Capture the cell that displays the provided text and extract its [x, y] central coordinate. 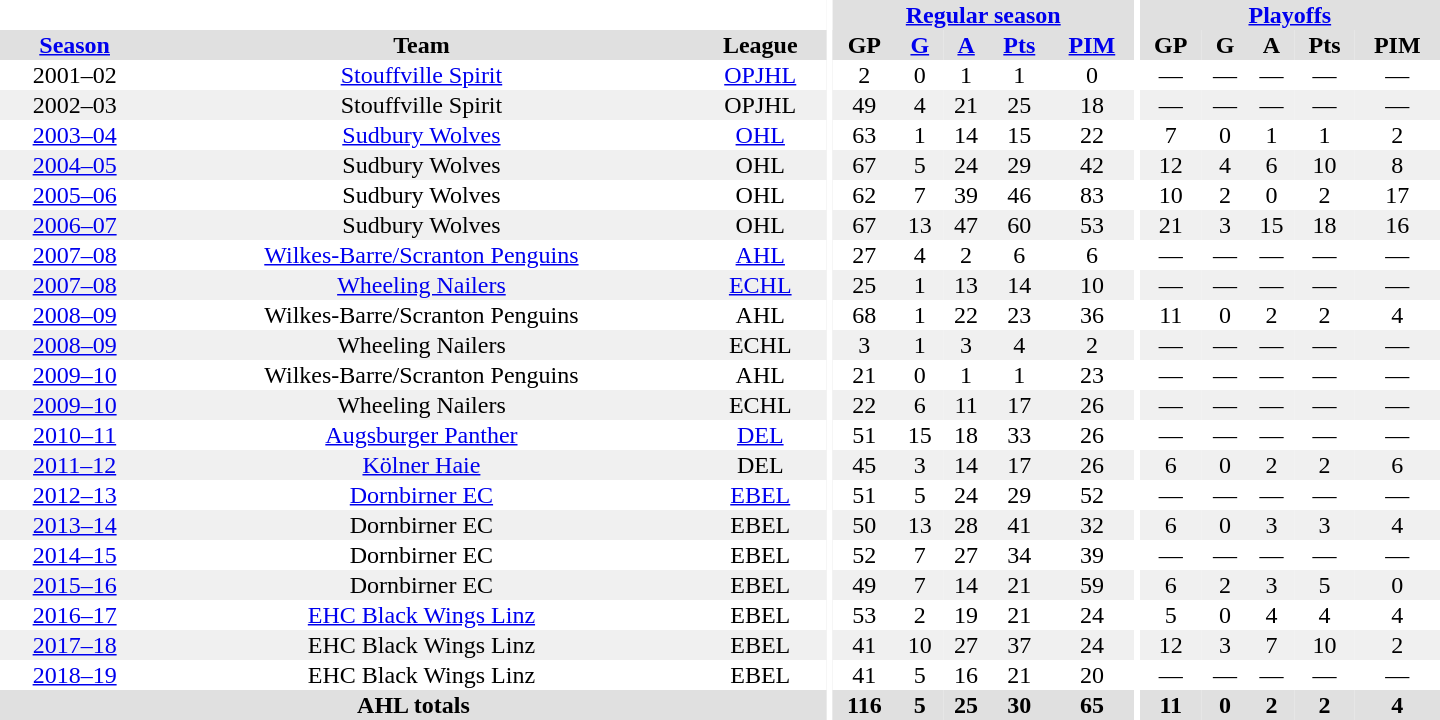
2004–05 [74, 165]
2010–11 [74, 435]
60 [1019, 225]
37 [1019, 645]
Team [421, 45]
28 [966, 525]
Augsburger Panther [421, 435]
63 [864, 135]
68 [864, 315]
2016–17 [74, 615]
33 [1019, 435]
2012–13 [74, 495]
Playoffs [1290, 15]
46 [1019, 195]
20 [1092, 675]
65 [1092, 705]
Kölner Haie [421, 465]
2013–14 [74, 525]
36 [1092, 315]
2015–16 [74, 585]
83 [1092, 195]
League [760, 45]
2011–12 [74, 465]
Regular season [983, 15]
AHL totals [414, 705]
19 [966, 615]
2002–03 [74, 105]
32 [1092, 525]
2017–18 [74, 645]
45 [864, 465]
Season [74, 45]
2006–07 [74, 225]
34 [1019, 555]
116 [864, 705]
47 [966, 225]
2005–06 [74, 195]
30 [1019, 705]
8 [1398, 165]
2018–19 [74, 675]
59 [1092, 585]
50 [864, 525]
2003–04 [74, 135]
62 [864, 195]
2001–02 [74, 75]
2014–15 [74, 555]
42 [1092, 165]
